Pinpoint the cell where the given text exists, returning its (x, y) midpoint coordinate. 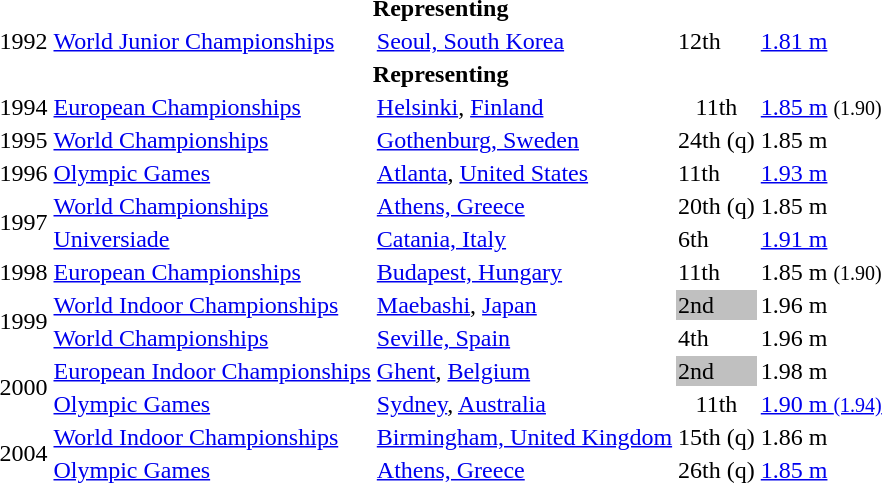
Atlanta, United States (524, 173)
Gothenburg, Sweden (524, 140)
20th (q) (717, 206)
Budapest, Hungary (524, 272)
6th (717, 239)
15th (q) (717, 437)
Catania, Italy (524, 239)
Seville, Spain (524, 338)
12th (717, 41)
Seoul, South Korea (524, 41)
Sydney, Australia (524, 404)
Maebashi, Japan (524, 305)
World Junior Championships (212, 41)
Birmingham, United Kingdom (524, 437)
European Indoor Championships (212, 371)
24th (q) (717, 140)
Athens, Greece (524, 206)
Ghent, Belgium (524, 371)
Helsinki, Finland (524, 107)
4th (717, 338)
Universiade (212, 239)
